Locate the cell with the specified text and output its [x, y] center coordinate. 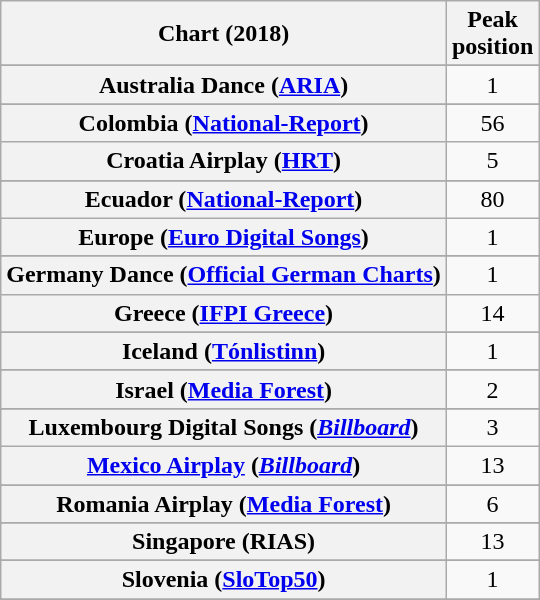
Romania Airplay (Media Forest) [224, 503]
5 [492, 161]
3 [492, 427]
Ecuador (National-Report) [224, 199]
Luxembourg Digital Songs (Billboard) [224, 427]
Greece (IFPI Greece) [224, 313]
Germany Dance (Official German Charts) [224, 275]
Mexico Airplay (Billboard) [224, 465]
2 [492, 389]
Israel (Media Forest) [224, 389]
Croatia Airplay (HRT) [224, 161]
Australia Dance (ARIA) [224, 85]
80 [492, 199]
56 [492, 123]
Colombia (National-Report) [224, 123]
Singapore (RIAS) [224, 542]
Iceland (Tónlistinn) [224, 351]
Europe (Euro Digital Songs) [224, 237]
Slovenia (SloTop50) [224, 580]
6 [492, 503]
Peakposition [492, 34]
14 [492, 313]
Chart (2018) [224, 34]
